Output the (x, y) coordinate of the center of the cell containing the given text.  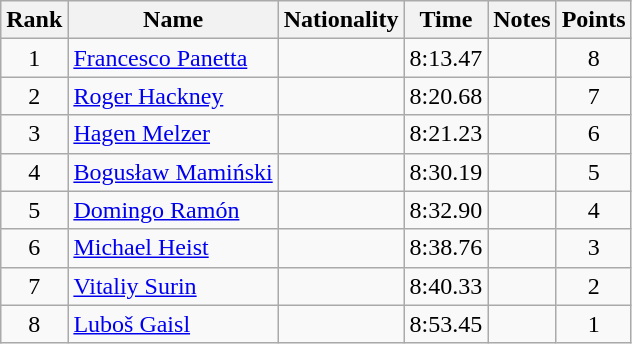
Nationality (341, 20)
Hagen Melzer (173, 134)
Rank (34, 20)
8:38.76 (446, 248)
Time (446, 20)
8:32.90 (446, 210)
8:30.19 (446, 172)
Notes (522, 20)
Bogusław Mamiński (173, 172)
8:53.45 (446, 324)
Name (173, 20)
Francesco Panetta (173, 58)
Vitaliy Surin (173, 286)
Luboš Gaisl (173, 324)
8:40.33 (446, 286)
Roger Hackney (173, 96)
8:20.68 (446, 96)
Points (594, 20)
Domingo Ramón (173, 210)
8:21.23 (446, 134)
Michael Heist (173, 248)
8:13.47 (446, 58)
